Provide the [X, Y] coordinate of the cell's center where the given text is located.  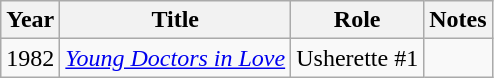
Role [358, 20]
Young Doctors in Love [176, 58]
Notes [458, 20]
Usherette #1 [358, 58]
1982 [30, 58]
Title [176, 20]
Year [30, 20]
